Locate the cell with the specified text and output its (x, y) center coordinate. 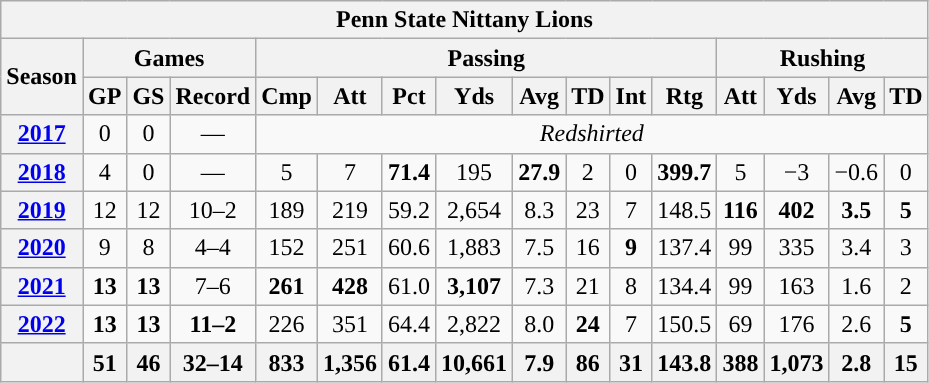
134.4 (684, 286)
24 (588, 324)
23 (588, 210)
27.9 (540, 172)
3.4 (856, 248)
3 (906, 248)
61.4 (408, 362)
4 (104, 172)
21 (588, 286)
399.7 (684, 172)
3,107 (474, 286)
7.9 (540, 362)
335 (796, 248)
4–4 (213, 248)
59.2 (408, 210)
10,661 (474, 362)
86 (588, 362)
8.3 (540, 210)
69 (740, 324)
Season (42, 77)
71.4 (408, 172)
1.6 (856, 286)
226 (287, 324)
Int (631, 96)
351 (350, 324)
15 (906, 362)
46 (148, 362)
2017 (42, 134)
195 (474, 172)
32–14 (213, 362)
3.5 (856, 210)
Penn State Nittany Lions (464, 20)
1,356 (350, 362)
219 (350, 210)
31 (631, 362)
64.4 (408, 324)
7.3 (540, 286)
148.5 (684, 210)
Pct (408, 96)
Rtg (684, 96)
428 (350, 286)
137.4 (684, 248)
Record (213, 96)
2,822 (474, 324)
GP (104, 96)
Games (168, 58)
Redshirted (592, 134)
1,883 (474, 248)
261 (287, 286)
Rushing (822, 58)
402 (796, 210)
10–2 (213, 210)
60.6 (408, 248)
176 (796, 324)
GS (148, 96)
150.5 (684, 324)
8.0 (540, 324)
116 (740, 210)
143.8 (684, 362)
61.0 (408, 286)
1,073 (796, 362)
2022 (42, 324)
163 (796, 286)
251 (350, 248)
2018 (42, 172)
833 (287, 362)
189 (287, 210)
7–6 (213, 286)
2021 (42, 286)
Passing (486, 58)
152 (287, 248)
2,654 (474, 210)
11–2 (213, 324)
2.8 (856, 362)
2019 (42, 210)
7.5 (540, 248)
Cmp (287, 96)
−0.6 (856, 172)
16 (588, 248)
2.6 (856, 324)
−3 (796, 172)
388 (740, 362)
51 (104, 362)
2020 (42, 248)
